Search for the cell housing the specified text and yield its [x, y] center coordinate. 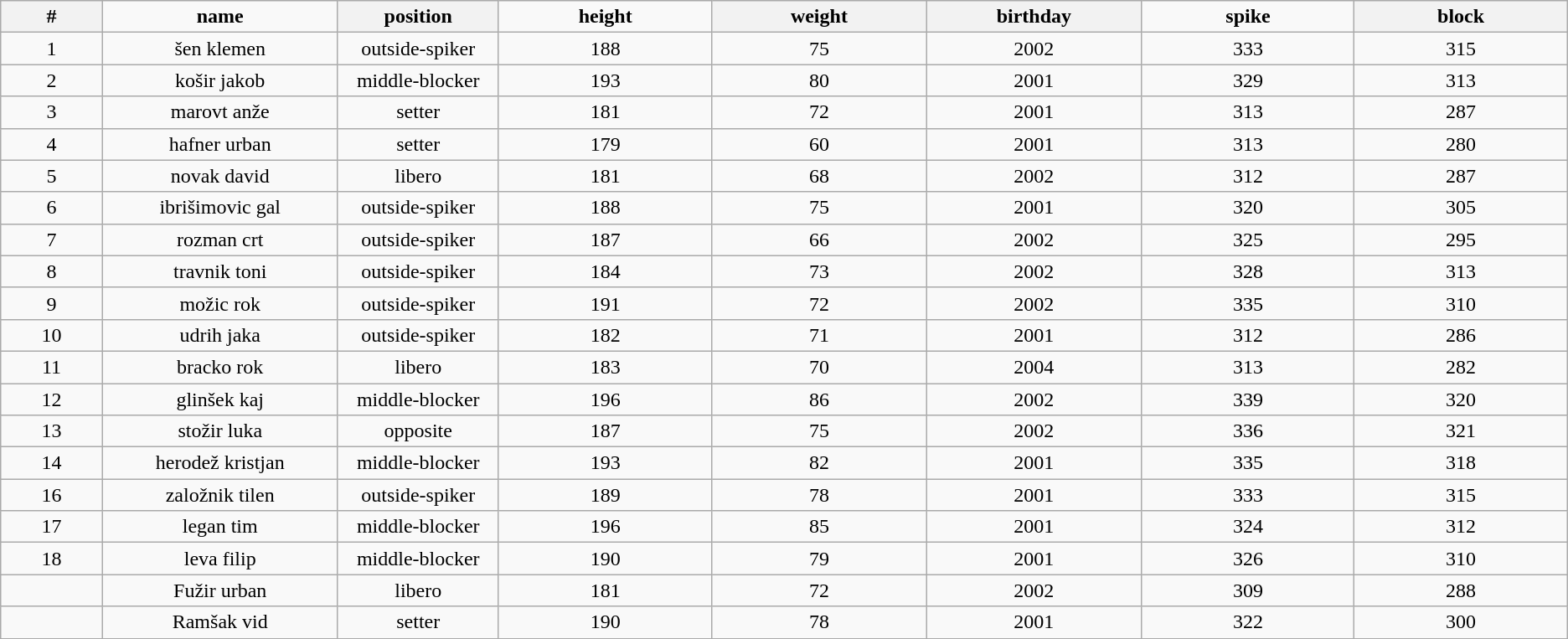
2 [52, 80]
leva filip [219, 559]
189 [605, 495]
70 [819, 367]
ibrišimovic gal [219, 208]
79 [819, 559]
opposite [418, 431]
305 [1461, 208]
182 [605, 335]
329 [1248, 80]
18 [52, 559]
321 [1461, 431]
286 [1461, 335]
Ramšak vid [219, 622]
4 [52, 144]
17 [52, 527]
10 [52, 335]
309 [1248, 590]
66 [819, 240]
11 [52, 367]
6 [52, 208]
71 [819, 335]
68 [819, 176]
1 [52, 49]
318 [1461, 463]
280 [1461, 144]
udrih jaka [219, 335]
2004 [1034, 367]
183 [605, 367]
80 [819, 80]
weight [819, 17]
name [219, 17]
rozman crt [219, 240]
9 [52, 303]
block [1461, 17]
novak david [219, 176]
12 [52, 399]
16 [52, 495]
glinšek kaj [219, 399]
hafner urban [219, 144]
322 [1248, 622]
295 [1461, 240]
300 [1461, 622]
326 [1248, 559]
86 [819, 399]
košir jakob [219, 80]
herodež kristjan [219, 463]
travnik toni [219, 271]
339 [1248, 399]
14 [52, 463]
Fužir urban [219, 590]
179 [605, 144]
height [605, 17]
birthday [1034, 17]
82 [819, 463]
85 [819, 527]
8 [52, 271]
možic rok [219, 303]
7 [52, 240]
191 [605, 303]
spike [1248, 17]
stožir luka [219, 431]
336 [1248, 431]
position [418, 17]
282 [1461, 367]
184 [605, 271]
legan tim [219, 527]
324 [1248, 527]
288 [1461, 590]
60 [819, 144]
marovt anže [219, 112]
13 [52, 431]
328 [1248, 271]
325 [1248, 240]
5 [52, 176]
založnik tilen [219, 495]
73 [819, 271]
bracko rok [219, 367]
šen klemen [219, 49]
3 [52, 112]
# [52, 17]
